Capture the cell that displays the provided text and extract its (X, Y) central coordinate. 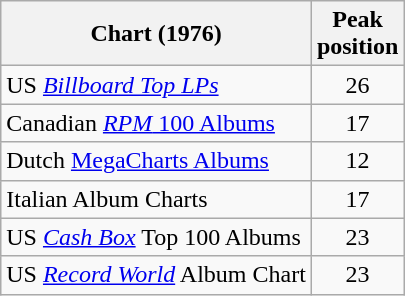
US Record World Album Chart (156, 275)
US Billboard Top LPs (156, 85)
Italian Album Charts (156, 199)
12 (357, 161)
US Cash Box Top 100 Albums (156, 237)
Peakposition (357, 34)
Canadian RPM 100 Albums (156, 123)
26 (357, 85)
Chart (1976) (156, 34)
Dutch MegaCharts Albums (156, 161)
